Return [X, Y] of the center of cell containing provided text 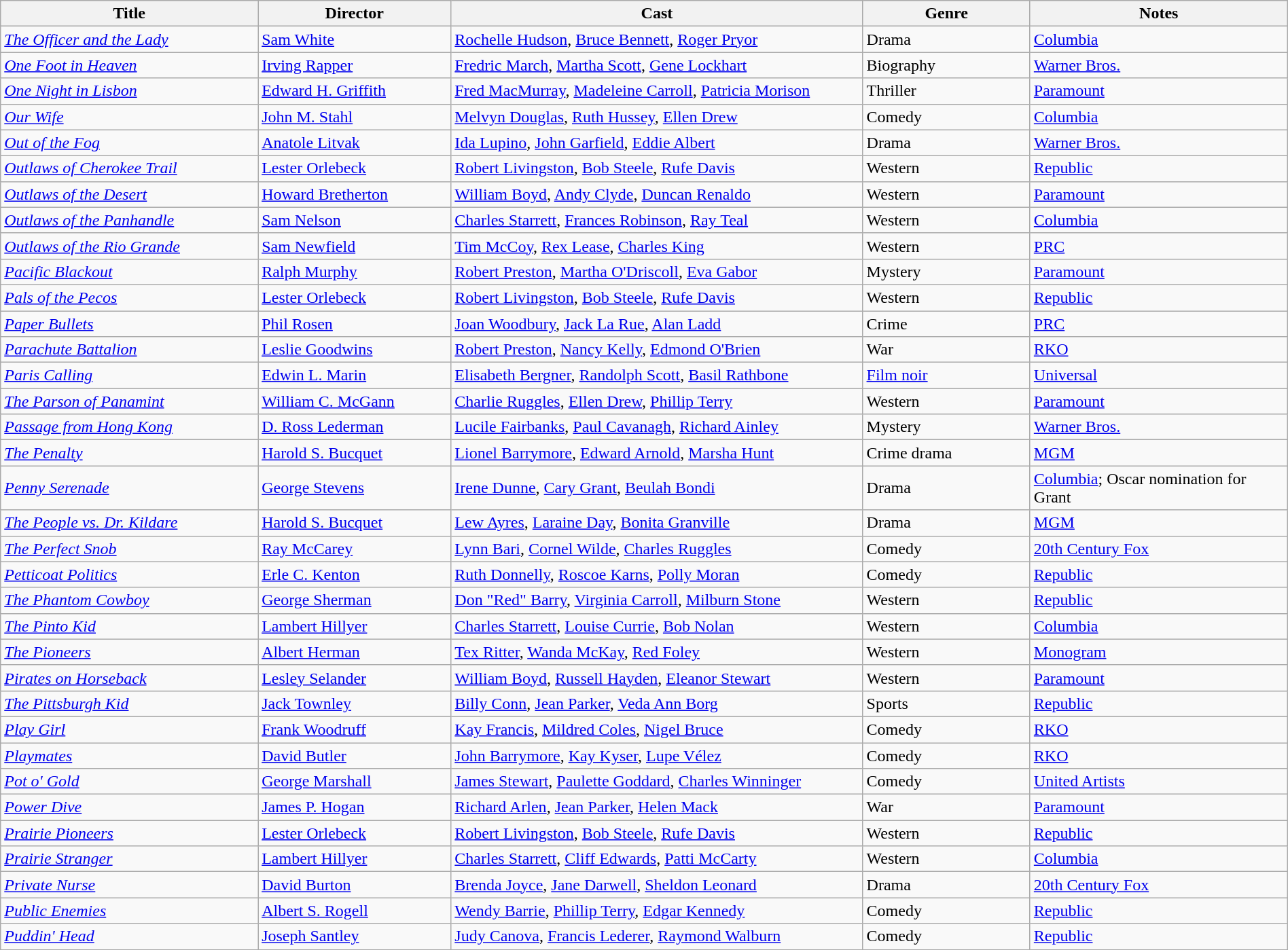
Elisabeth Bergner, Randolph Scott, Basil Rathbone [657, 376]
Outlaws of Cherokee Trail [129, 168]
Charlie Ruggles, Ellen Drew, Phillip Terry [657, 401]
Jack Townley [355, 704]
Pals of the Pecos [129, 297]
Rochelle Hudson, Bruce Bennett, Roger Pryor [657, 39]
Joan Woodbury, Jack La Rue, Alan Ladd [657, 324]
Irving Rapper [355, 65]
Notes [1159, 14]
The Parson of Panamint [129, 401]
One Foot in Heaven [129, 65]
Cast [657, 14]
Ida Lupino, John Garfield, Eddie Albert [657, 143]
Pacific Blackout [129, 272]
Private Nurse [129, 885]
Robert Preston, Nancy Kelly, Edmond O'Brien [657, 350]
Lesley Selander [355, 678]
George Sherman [355, 600]
William Boyd, Russell Hayden, Eleanor Stewart [657, 678]
The People vs. Dr. Kildare [129, 523]
Richard Arlen, Jean Parker, Helen Mack [657, 807]
Sam Nelson [355, 220]
Leslie Goodwins [355, 350]
Play Girl [129, 729]
Paper Bullets [129, 324]
David Burton [355, 885]
Sports [946, 704]
The Phantom Cowboy [129, 600]
Sam White [355, 39]
Charles Starrett, Cliff Edwards, Patti McCarty [657, 859]
Power Dive [129, 807]
Lynn Bari, Cornel Wilde, Charles Ruggles [657, 549]
Sam Newfield [355, 246]
Passage from Hong Kong [129, 427]
William Boyd, Andy Clyde, Duncan Renaldo [657, 194]
Film noir [946, 376]
Tex Ritter, Wanda McKay, Red Foley [657, 652]
William C. McGann [355, 401]
James Stewart, Paulette Goddard, Charles Winninger [657, 782]
The Pioneers [129, 652]
Fred MacMurray, Madeleine Carroll, Patricia Morison [657, 91]
Kay Francis, Mildred Coles, Nigel Bruce [657, 729]
Robert Preston, Martha O'Driscoll, Eva Gabor [657, 272]
Out of the Fog [129, 143]
Judy Canova, Francis Lederer, Raymond Walburn [657, 936]
Frank Woodruff [355, 729]
Lionel Barrymore, Edward Arnold, Marsha Hunt [657, 453]
Prairie Stranger [129, 859]
Genre [946, 14]
Public Enemies [129, 911]
Erle C. Kenton [355, 574]
Penny Serenade [129, 488]
Billy Conn, Jean Parker, Veda Ann Borg [657, 704]
John Barrymore, Kay Kyser, Lupe Vélez [657, 756]
Phil Rosen [355, 324]
Charles Starrett, Louise Currie, Bob Nolan [657, 626]
Our Wife [129, 117]
Title [129, 14]
Edward H. Griffith [355, 91]
Anatole Litvak [355, 143]
The Penalty [129, 453]
Crime [946, 324]
Columbia; Oscar nomination for Grant [1159, 488]
Crime drama [946, 453]
James P. Hogan [355, 807]
Fredric March, Martha Scott, Gene Lockhart [657, 65]
Edwin L. Marin [355, 376]
Paris Calling [129, 376]
Puddin' Head [129, 936]
David Butler [355, 756]
Universal [1159, 376]
George Marshall [355, 782]
Wendy Barrie, Phillip Terry, Edgar Kennedy [657, 911]
Pirates on Horseback [129, 678]
Thriller [946, 91]
United Artists [1159, 782]
Parachute Battalion [129, 350]
Howard Bretherton [355, 194]
Melvyn Douglas, Ruth Hussey, Ellen Drew [657, 117]
The Pinto Kid [129, 626]
Biography [946, 65]
Outlaws of the Panhandle [129, 220]
The Pittsburgh Kid [129, 704]
Lucile Fairbanks, Paul Cavanagh, Richard Ainley [657, 427]
Charles Starrett, Frances Robinson, Ray Teal [657, 220]
Joseph Santley [355, 936]
One Night in Lisbon [129, 91]
The Perfect Snob [129, 549]
John M. Stahl [355, 117]
Petticoat Politics [129, 574]
The Officer and the Lady [129, 39]
Pot o' Gold [129, 782]
Brenda Joyce, Jane Darwell, Sheldon Leonard [657, 885]
Outlaws of the Desert [129, 194]
Ralph Murphy [355, 272]
Lew Ayres, Laraine Day, Bonita Granville [657, 523]
Don "Red" Barry, Virginia Carroll, Milburn Stone [657, 600]
Irene Dunne, Cary Grant, Beulah Bondi [657, 488]
Monogram [1159, 652]
Albert S. Rogell [355, 911]
George Stevens [355, 488]
D. Ross Lederman [355, 427]
Ray McCarey [355, 549]
Director [355, 14]
Prairie Pioneers [129, 833]
Playmates [129, 756]
Outlaws of the Rio Grande [129, 246]
Albert Herman [355, 652]
Tim McCoy, Rex Lease, Charles King [657, 246]
Ruth Donnelly, Roscoe Karns, Polly Moran [657, 574]
